From the cell containing the given text, extract its center point as (X, Y) coordinate. 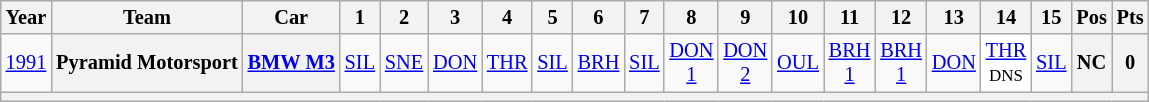
OUL (798, 63)
1 (360, 17)
9 (745, 17)
6 (599, 17)
DON1 (691, 63)
Year (26, 17)
7 (644, 17)
BMW M3 (292, 63)
Pos (1091, 17)
1991 (26, 63)
10 (798, 17)
4 (507, 17)
2 (404, 17)
12 (901, 17)
3 (455, 17)
SNE (404, 63)
Pts (1130, 17)
NC (1091, 63)
BRH (599, 63)
14 (1006, 17)
Team (146, 17)
Car (292, 17)
11 (850, 17)
DON2 (745, 63)
Pyramid Motorsport (146, 63)
0 (1130, 63)
5 (552, 17)
13 (954, 17)
8 (691, 17)
THR (507, 63)
15 (1051, 17)
THRDNS (1006, 63)
